Return [x, y] of the center of cell containing provided text 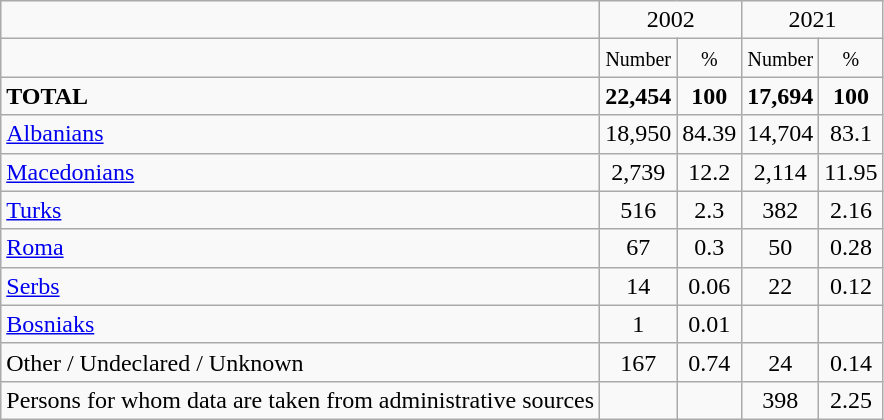
2002 [671, 20]
398 [780, 400]
Persons for whom data are taken from administrative sources [300, 400]
Serbs [300, 286]
Macedonians [300, 172]
2.25 [851, 400]
11.95 [851, 172]
Roma [300, 248]
1 [638, 324]
0.74 [710, 362]
67 [638, 248]
0.3 [710, 248]
24 [780, 362]
17,694 [780, 96]
TOTAL [300, 96]
2,114 [780, 172]
Albanians [300, 134]
12.2 [710, 172]
14 [638, 286]
2.16 [851, 210]
Bosniaks [300, 324]
382 [780, 210]
Turks [300, 210]
84.39 [710, 134]
2,739 [638, 172]
167 [638, 362]
0.12 [851, 286]
0.28 [851, 248]
2021 [812, 20]
83.1 [851, 134]
0.06 [710, 286]
22 [780, 286]
Other / Undeclared / Unknown [300, 362]
14,704 [780, 134]
22,454 [638, 96]
18,950 [638, 134]
2.3 [710, 210]
516 [638, 210]
0.01 [710, 324]
50 [780, 248]
0.14 [851, 362]
